Locate the cell with the specified text and output its [X, Y] center coordinate. 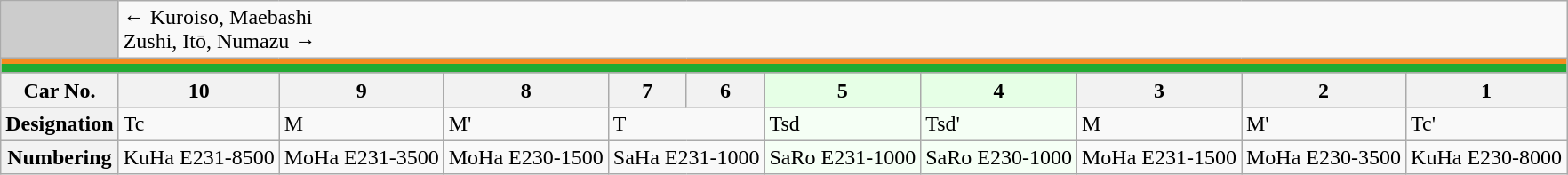
6 [725, 90]
Tc [199, 123]
9 [361, 90]
Tc' [1486, 123]
10 [199, 90]
Car No. [60, 90]
MoHa E230-3500 [1323, 157]
1 [1486, 90]
4 [999, 90]
7 [647, 90]
SaHa E231-1000 [686, 157]
SaRo E230-1000 [999, 157]
MoHa E231-1500 [1159, 157]
5 [843, 90]
Numbering [60, 157]
8 [526, 90]
MoHa E231-3500 [361, 157]
Tsd' [999, 123]
MoHa E230-1500 [526, 157]
T [686, 123]
KuHa E231-8500 [199, 157]
2 [1323, 90]
SaRo E231-1000 [843, 157]
← Kuroiso, MaebashiZushi, Itō, Numazu → [843, 30]
KuHa E230-8000 [1486, 157]
Designation [60, 123]
Tsd [843, 123]
3 [1159, 90]
